Detect which cell encompasses the target text, then output its [x, y] center coordinate. 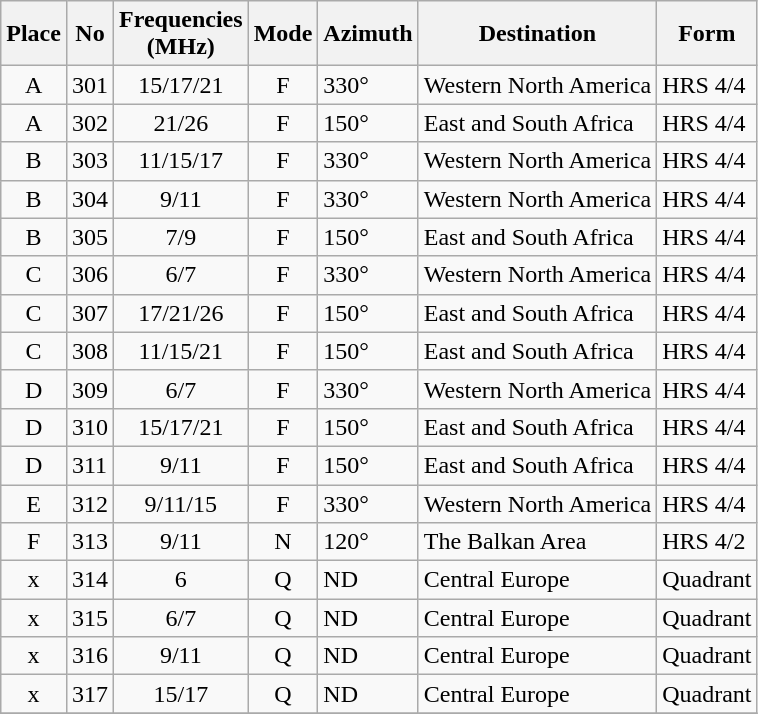
E [34, 503]
316 [90, 656]
315 [90, 618]
The Balkan Area [537, 542]
308 [90, 351]
305 [90, 237]
303 [90, 161]
314 [90, 580]
Place [34, 34]
11/15/17 [182, 161]
Destination [537, 34]
312 [90, 503]
15/17 [182, 694]
306 [90, 275]
6 [182, 580]
N [283, 542]
HRS 4/2 [707, 542]
11/15/21 [182, 351]
Form [707, 34]
Frequencies(MHz) [182, 34]
317 [90, 694]
301 [90, 85]
17/21/26 [182, 313]
120° [368, 542]
311 [90, 465]
21/26 [182, 123]
7/9 [182, 237]
313 [90, 542]
304 [90, 199]
309 [90, 389]
310 [90, 427]
Azimuth [368, 34]
302 [90, 123]
307 [90, 313]
Mode [283, 34]
9/11/15 [182, 503]
No [90, 34]
